Locate the cell with the specified text and output its (X, Y) center coordinate. 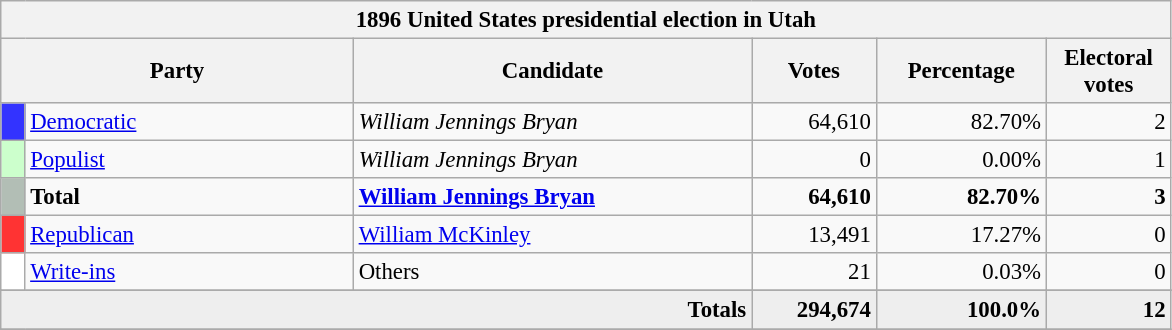
Populist (189, 160)
294,674 (814, 310)
Democratic (189, 122)
1896 United States presidential election in Utah (586, 20)
21 (814, 273)
2 (1108, 122)
0.03% (961, 273)
Votes (814, 72)
12 (1108, 310)
Percentage (961, 72)
Party (178, 72)
13,491 (814, 235)
William McKinley (552, 235)
17.27% (961, 235)
Write-ins (189, 273)
Total (189, 197)
Others (552, 273)
0.00% (961, 160)
100.0% (961, 310)
Republican (189, 235)
1 (1108, 160)
Electoral votes (1108, 72)
3 (1108, 197)
Candidate (552, 72)
Totals (376, 310)
